For the text-containing cell, return its midpoint in (X, Y) coordinate format. 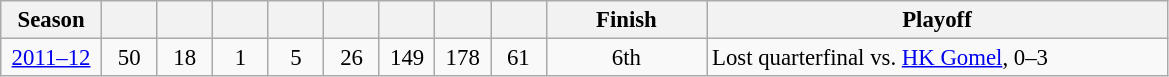
2011–12 (52, 58)
18 (185, 58)
61 (518, 58)
149 (407, 58)
6th (626, 58)
Playoff (938, 20)
Season (52, 20)
Lost quarterfinal vs. HK Gomel, 0–3 (938, 58)
Finish (626, 20)
5 (296, 58)
1 (241, 58)
50 (129, 58)
26 (352, 58)
178 (463, 58)
